Pinpoint the cell where the given text exists, returning its [x, y] midpoint coordinate. 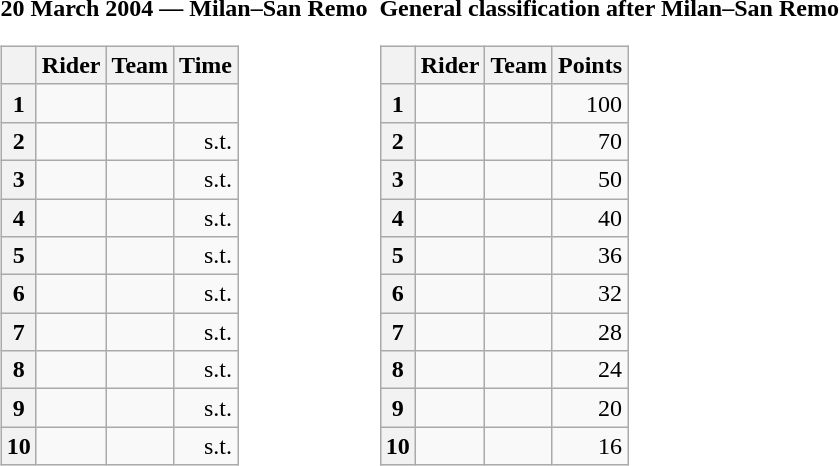
32 [590, 294]
40 [590, 217]
28 [590, 332]
24 [590, 370]
100 [590, 103]
16 [590, 446]
Points [590, 65]
Time [206, 65]
36 [590, 256]
20 [590, 408]
50 [590, 179]
70 [590, 141]
